Identify which cell holds the provided text, then report its (x, y) central coordinate. 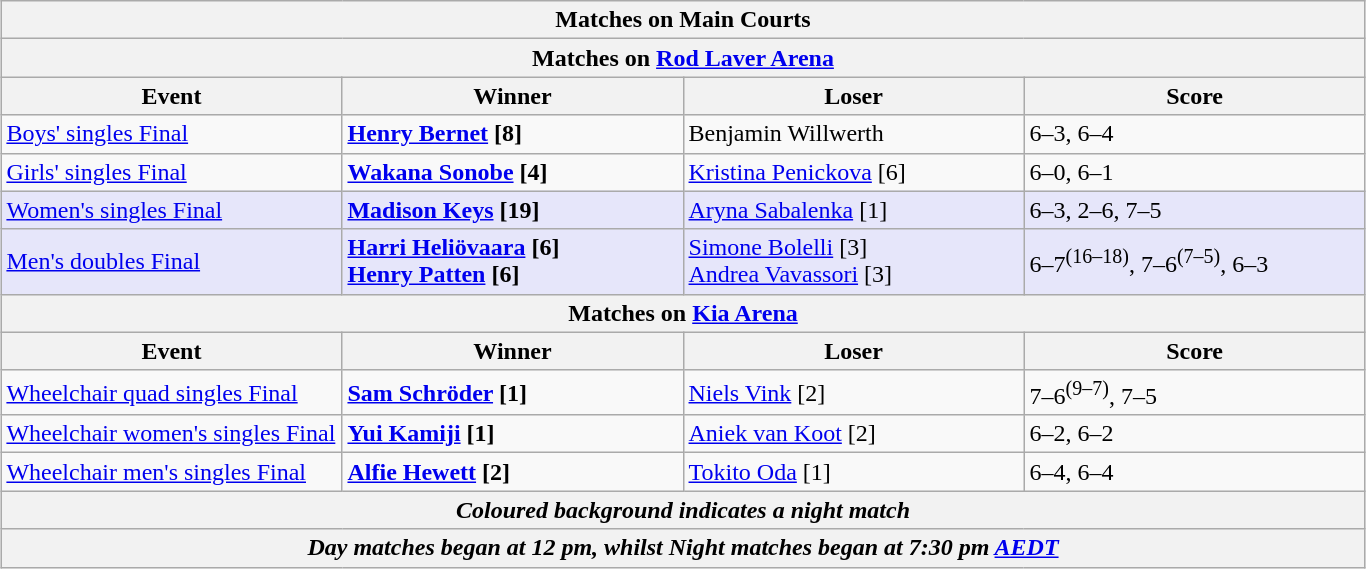
Yui Kamiji [1] (512, 434)
Henry Bernet [8] (512, 134)
Harri Heliövaara [6] Henry Patten [6] (512, 262)
Aryna Sabalenka [1] (854, 210)
Wheelchair women's singles Final (172, 434)
Women's singles Final (172, 210)
6–2, 6–2 (1194, 434)
Simone Bolelli [3] Andrea Vavassori [3] (854, 262)
Sam Schröder [1] (512, 392)
6–7(16–18), 7–6(7–5), 6–3 (1194, 262)
Day matches began at 12 pm, whilst Night matches began at 7:30 pm AEDT (683, 548)
Wheelchair men's singles Final (172, 472)
Alfie Hewett [2] (512, 472)
Boys' singles Final (172, 134)
6–3, 2–6, 7–5 (1194, 210)
Men's doubles Final (172, 262)
Wakana Sonobe [4] (512, 172)
Wheelchair quad singles Final (172, 392)
Benjamin Willwerth (854, 134)
Niels Vink [2] (854, 392)
6–4, 6–4 (1194, 472)
Kristina Penickova [6] (854, 172)
7–6(9–7), 7–5 (1194, 392)
Matches on Main Courts (683, 20)
6–3, 6–4 (1194, 134)
Matches on Rod Laver Arena (683, 58)
6–0, 6–1 (1194, 172)
Madison Keys [19] (512, 210)
Girls' singles Final (172, 172)
Aniek van Koot [2] (854, 434)
Tokito Oda [1] (854, 472)
Coloured background indicates a night match (683, 510)
Matches on Kia Arena (683, 313)
